Scan for the cell matching the given text and deliver its (x, y) coordinate at center. 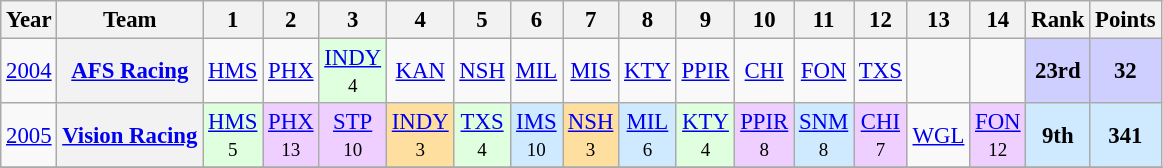
3 (353, 20)
INDY3 (420, 136)
341 (1126, 136)
11 (824, 20)
MIS (591, 72)
CHI (764, 72)
5 (482, 20)
KTY (648, 72)
2005 (29, 136)
SNM8 (824, 136)
Year (29, 20)
6 (536, 20)
WGL (938, 136)
PPIR (706, 72)
13 (938, 20)
MIL6 (648, 136)
FON (824, 72)
1 (233, 20)
2 (291, 20)
Points (1126, 20)
NSH (482, 72)
INDY4 (353, 72)
7 (591, 20)
STP10 (353, 136)
4 (420, 20)
23rd (1058, 72)
HMS5 (233, 136)
AFS Racing (130, 72)
NSH3 (591, 136)
PHX (291, 72)
12 (881, 20)
KTY4 (706, 136)
9 (706, 20)
Rank (1058, 20)
9th (1058, 136)
Vision Racing (130, 136)
Team (130, 20)
FON12 (998, 136)
TXS4 (482, 136)
PHX13 (291, 136)
PPIR8 (764, 136)
8 (648, 20)
TXS (881, 72)
KAN (420, 72)
HMS (233, 72)
14 (998, 20)
MIL (536, 72)
2004 (29, 72)
32 (1126, 72)
IMS10 (536, 136)
10 (764, 20)
CHI7 (881, 136)
